Determine the [x, y] coordinate at the center of the cell enclosing the given text.  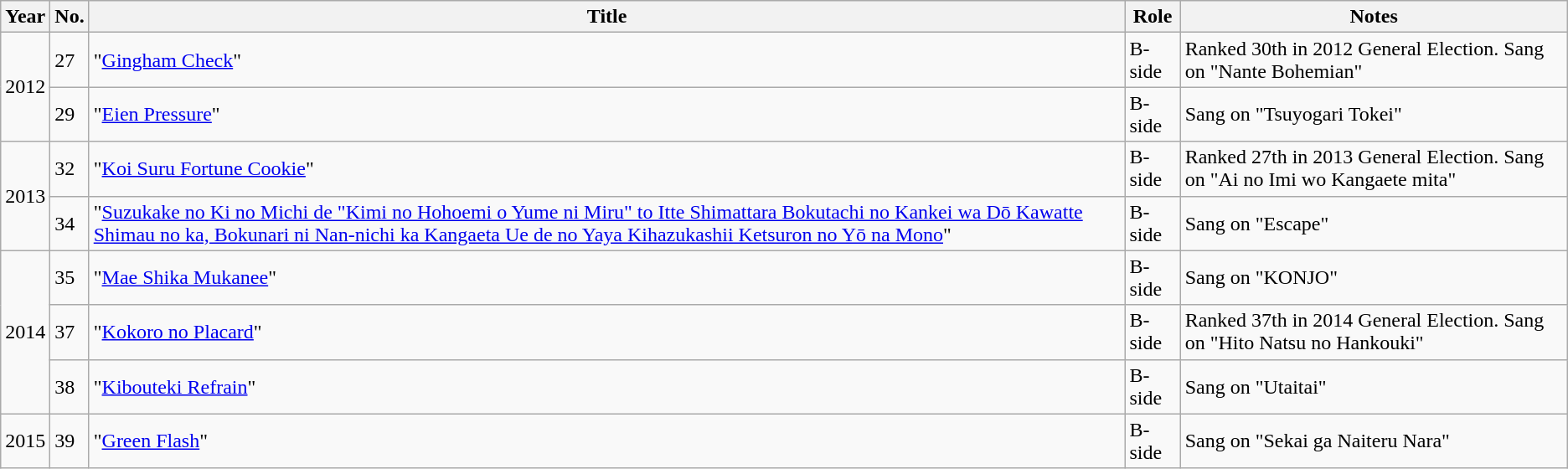
2015 [25, 441]
"Green Flash" [606, 441]
"Kokoro no Placard" [606, 332]
27 [70, 60]
Sang on "KONJO" [1374, 278]
"Kibouteki Refrain" [606, 387]
Ranked 30th in 2012 General Election. Sang on "Nante Bohemian" [1374, 60]
Sang on "Utaitai" [1374, 387]
37 [70, 332]
Ranked 27th in 2013 General Election. Sang on "Ai no Imi wo Kangaete mita" [1374, 169]
32 [70, 169]
Sang on "Tsuyogari Tokei" [1374, 114]
2014 [25, 332]
Title [606, 17]
Sang on "Escape" [1374, 223]
No. [70, 17]
"Koi Suru Fortune Cookie" [606, 169]
Notes [1374, 17]
2012 [25, 87]
2013 [25, 196]
Sang on "Sekai ga Naiteru Nara" [1374, 441]
Role [1153, 17]
34 [70, 223]
Year [25, 17]
29 [70, 114]
39 [70, 441]
"Gingham Check" [606, 60]
"Mae Shika Mukanee" [606, 278]
Ranked 37th in 2014 General Election. Sang on "Hito Natsu no Hankouki" [1374, 332]
35 [70, 278]
"Eien Pressure" [606, 114]
38 [70, 387]
